Return the (x, y) coordinate for the center point of the cell that contains the specified text.  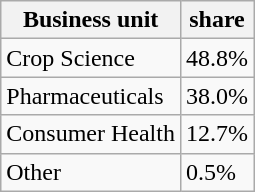
0.5% (216, 172)
Consumer Health (91, 134)
share (216, 20)
38.0% (216, 96)
Pharmaceuticals (91, 96)
Crop Science (91, 58)
48.8% (216, 58)
Business unit (91, 20)
12.7% (216, 134)
Other (91, 172)
